Return (X, Y) of the center of cell containing provided text 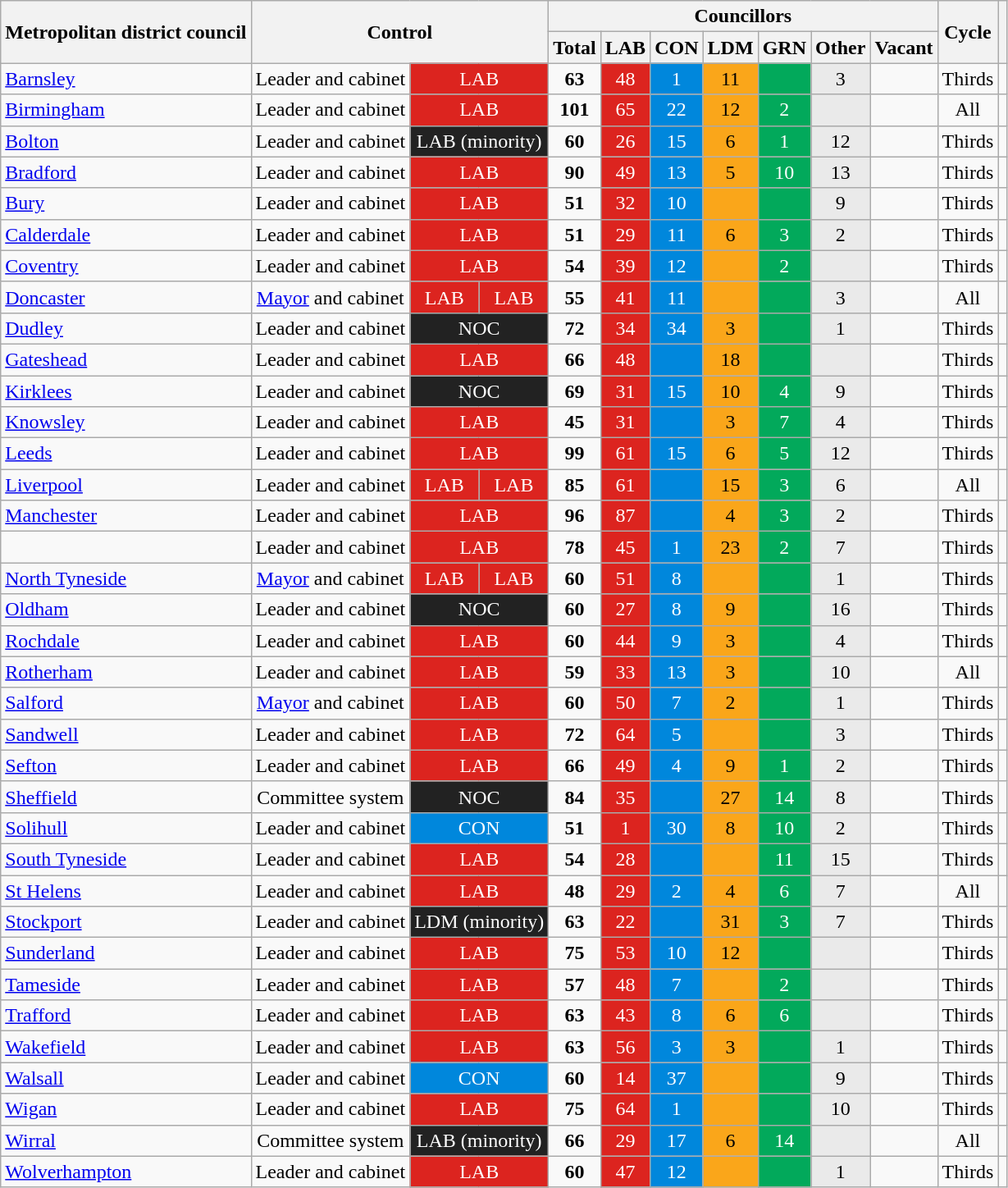
28 (625, 859)
Knowsley (126, 423)
43 (625, 1016)
37 (677, 1078)
50 (625, 703)
Liverpool (126, 485)
Wakefield (126, 1047)
Councillors (743, 16)
Tameside (126, 985)
GRN (784, 48)
47 (625, 1172)
84 (575, 797)
Bolton (126, 141)
23 (730, 547)
39 (625, 266)
44 (625, 641)
90 (575, 172)
41 (625, 297)
57 (575, 985)
85 (575, 485)
26 (625, 141)
South Tyneside (126, 859)
St Helens (126, 890)
65 (625, 110)
Cycle (968, 32)
Coventry (126, 266)
35 (625, 797)
16 (840, 610)
Sheffield (126, 797)
Other (840, 48)
Kirklees (126, 391)
99 (575, 454)
Bradford (126, 172)
Wolverhampton (126, 1172)
LDM (730, 48)
32 (625, 203)
Rotherham (126, 672)
69 (575, 391)
Solihull (126, 828)
87 (625, 516)
Stockport (126, 922)
Control (400, 32)
LDM (minority) (479, 922)
Trafford (126, 1016)
Walsall (126, 1078)
Barnsley (126, 79)
Total (575, 48)
Manchester (126, 516)
17 (677, 1140)
30 (677, 828)
Vacant (904, 48)
53 (625, 953)
Calderdale (126, 235)
Sandwell (126, 734)
18 (730, 359)
56 (625, 1047)
101 (575, 110)
North Tyneside (126, 578)
Salford (126, 703)
Wigan (126, 1109)
Oldham (126, 610)
59 (575, 672)
Metropolitan district council (126, 32)
Bury (126, 203)
55 (575, 297)
Leeds (126, 454)
Wirral (126, 1140)
78 (575, 547)
Dudley (126, 328)
Gateshead (126, 359)
Rochdale (126, 641)
Sunderland (126, 953)
Doncaster (126, 297)
33 (625, 672)
Birmingham (126, 110)
Sefton (126, 765)
96 (575, 516)
